Capture the cell that displays the provided text and extract its [X, Y] central coordinate. 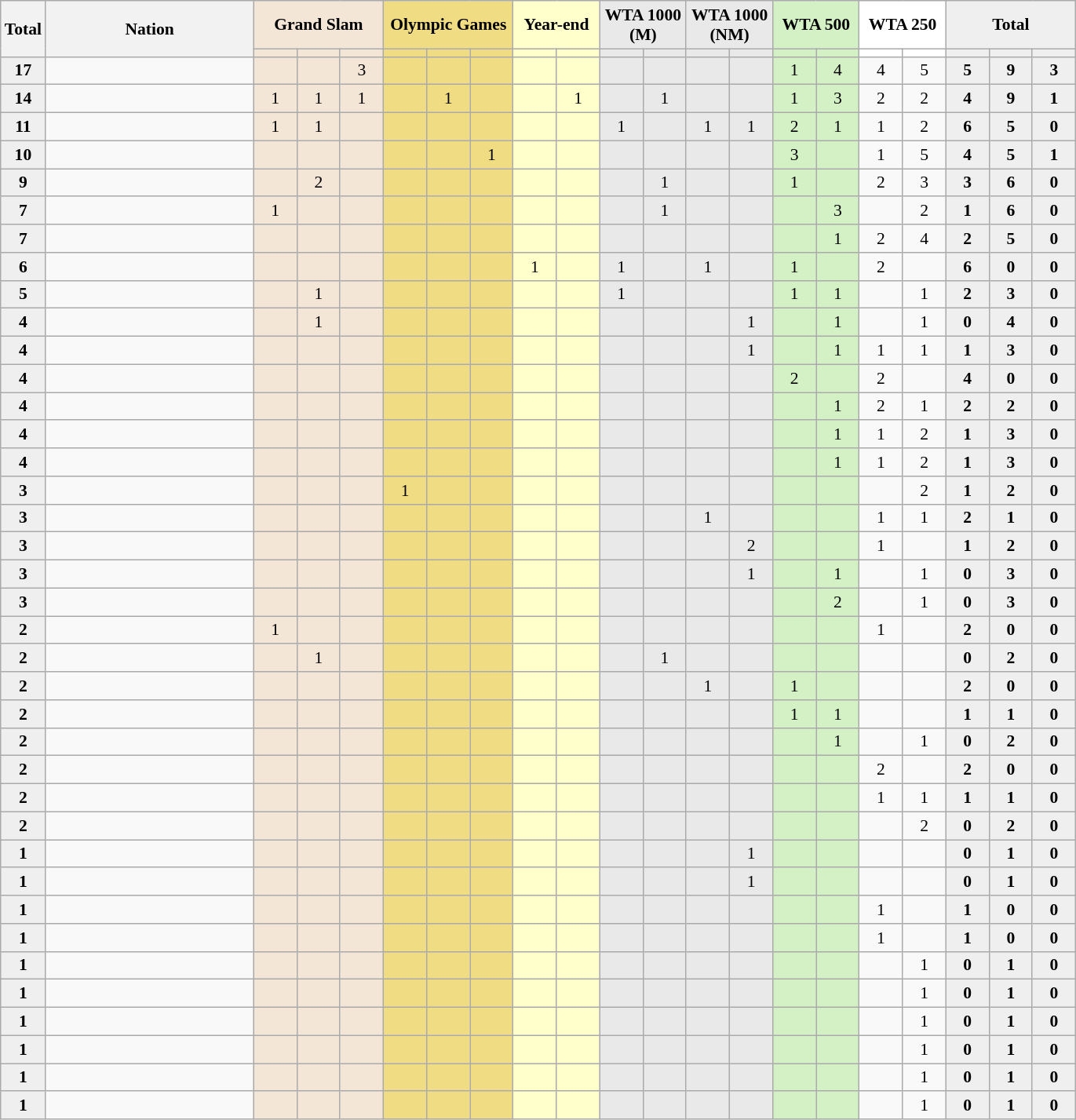
Year-end [556, 25]
14 [24, 99]
WTA 1000 (M) [643, 25]
WTA 500 [816, 25]
17 [24, 71]
11 [24, 127]
Nation [149, 28]
WTA 250 [903, 25]
Olympic Games [449, 25]
WTA 1000 (NM) [729, 25]
10 [24, 155]
Grand Slam [319, 25]
